Identify which cell holds the provided text, then report its [X, Y] central coordinate. 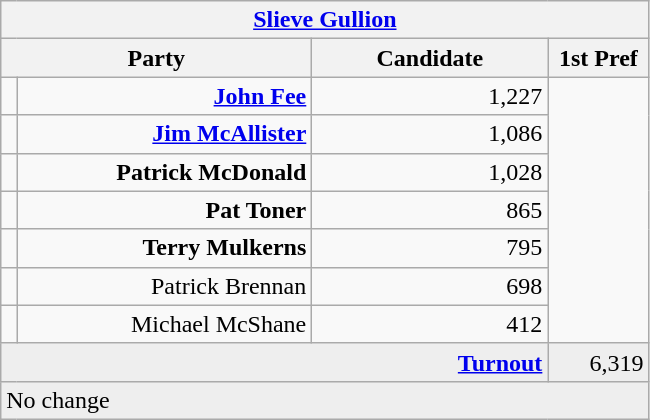
Michael McShane [164, 324]
Candidate [430, 58]
6,319 [598, 362]
Pat Toner [164, 210]
Jim McAllister [164, 134]
Patrick Brennan [164, 286]
1,086 [430, 134]
Terry Mulkerns [164, 248]
No change [325, 400]
795 [430, 248]
1,227 [430, 96]
John Fee [164, 96]
698 [430, 286]
1st Pref [598, 58]
412 [430, 324]
Slieve Gullion [325, 20]
Patrick McDonald [164, 172]
Turnout [274, 362]
1,028 [430, 172]
865 [430, 210]
Party [156, 58]
